Find where the given text appears and provide that cell's center as (X, Y) coordinate. 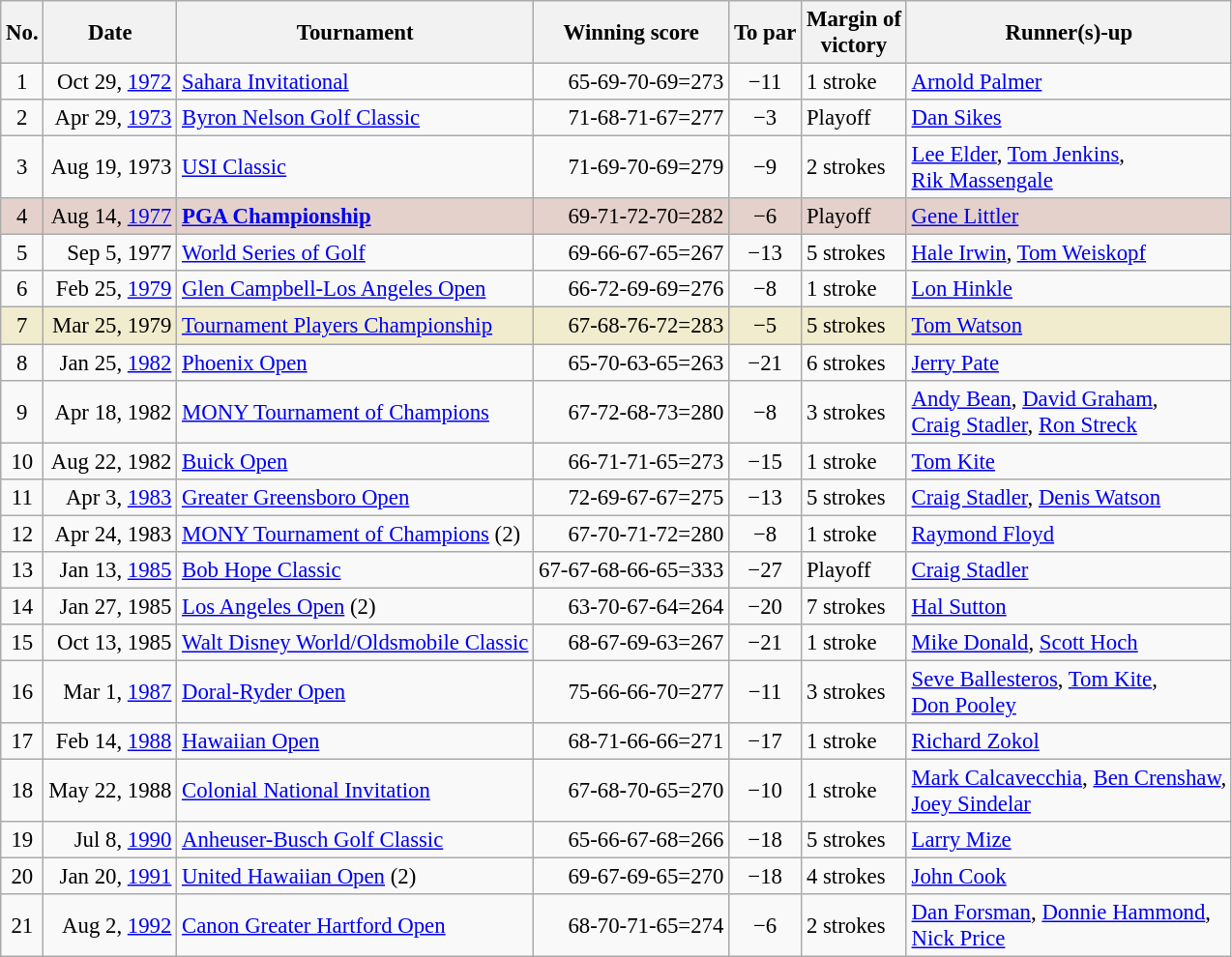
11 (22, 497)
Runner(s)-up (1069, 33)
Jan 27, 1985 (110, 606)
7 strokes (855, 606)
−17 (766, 741)
4 strokes (855, 877)
Lon Hinkle (1069, 289)
Tom Kite (1069, 461)
Gene Littler (1069, 217)
−15 (766, 461)
18 (22, 791)
Aug 22, 1982 (110, 461)
Jan 13, 1985 (110, 570)
20 (22, 877)
68-67-69-63=267 (631, 643)
69-71-72-70=282 (631, 217)
Canon Greater Hartford Open (356, 926)
9 (22, 412)
Feb 14, 1988 (110, 741)
21 (22, 926)
16 (22, 692)
May 22, 1988 (110, 791)
Greater Greensboro Open (356, 497)
2 (22, 118)
13 (22, 570)
Lee Elder, Tom Jenkins, Rik Massengale (1069, 168)
Oct 13, 1985 (110, 643)
Byron Nelson Golf Classic (356, 118)
Apr 29, 1973 (110, 118)
Dan Sikes (1069, 118)
−5 (766, 326)
Mar 1, 1987 (110, 692)
19 (22, 840)
6 (22, 289)
Colonial National Invitation (356, 791)
Apr 18, 1982 (110, 412)
4 (22, 217)
Oct 29, 1972 (110, 82)
Dan Forsman, Donnie Hammond, Nick Price (1069, 926)
Hal Sutton (1069, 606)
To par (766, 33)
Apr 3, 1983 (110, 497)
65-66-67-68=266 (631, 840)
Mark Calcavecchia, Ben Crenshaw, Joey Sindelar (1069, 791)
−20 (766, 606)
17 (22, 741)
Hale Irwin, Tom Weiskopf (1069, 253)
67-68-76-72=283 (631, 326)
15 (22, 643)
PGA Championship (356, 217)
Feb 25, 1979 (110, 289)
12 (22, 534)
Seve Ballesteros, Tom Kite, Don Pooley (1069, 692)
67-67-68-66-65=333 (631, 570)
Sep 5, 1977 (110, 253)
−27 (766, 570)
72-69-67-67=275 (631, 497)
Raymond Floyd (1069, 534)
MONY Tournament of Champions (356, 412)
10 (22, 461)
Craig Stadler (1069, 570)
United Hawaiian Open (2) (356, 877)
Tom Watson (1069, 326)
Sahara Invitational (356, 82)
Winning score (631, 33)
3 (22, 168)
No. (22, 33)
Arnold Palmer (1069, 82)
67-72-68-73=280 (631, 412)
Los Angeles Open (2) (356, 606)
63-70-67-64=264 (631, 606)
World Series of Golf (356, 253)
Andy Bean, David Graham, Craig Stadler, Ron Streck (1069, 412)
69-66-67-65=267 (631, 253)
68-71-66-66=271 (631, 741)
Larry Mize (1069, 840)
Jan 20, 1991 (110, 877)
USI Classic (356, 168)
68-70-71-65=274 (631, 926)
69-67-69-65=270 (631, 877)
6 strokes (855, 362)
14 (22, 606)
71-68-71-67=277 (631, 118)
Aug 2, 1992 (110, 926)
67-70-71-72=280 (631, 534)
Buick Open (356, 461)
Hawaiian Open (356, 741)
Tournament (356, 33)
71-69-70-69=279 (631, 168)
65-69-70-69=273 (631, 82)
Doral-Ryder Open (356, 692)
75-66-66-70=277 (631, 692)
Richard Zokol (1069, 741)
Tournament Players Championship (356, 326)
MONY Tournament of Champions (2) (356, 534)
Craig Stadler, Denis Watson (1069, 497)
Mike Donald, Scott Hoch (1069, 643)
Jul 8, 1990 (110, 840)
66-72-69-69=276 (631, 289)
−10 (766, 791)
65-70-63-65=263 (631, 362)
John Cook (1069, 877)
Apr 24, 1983 (110, 534)
Jerry Pate (1069, 362)
Glen Campbell-Los Angeles Open (356, 289)
Bob Hope Classic (356, 570)
5 (22, 253)
Walt Disney World/Oldsmobile Classic (356, 643)
8 (22, 362)
1 (22, 82)
67-68-70-65=270 (631, 791)
7 (22, 326)
Jan 25, 1982 (110, 362)
Aug 19, 1973 (110, 168)
−9 (766, 168)
−3 (766, 118)
Margin ofvictory (855, 33)
66-71-71-65=273 (631, 461)
Aug 14, 1977 (110, 217)
Anheuser-Busch Golf Classic (356, 840)
Date (110, 33)
Mar 25, 1979 (110, 326)
Phoenix Open (356, 362)
